Pinpoint the cell where the given text exists, returning its (x, y) midpoint coordinate. 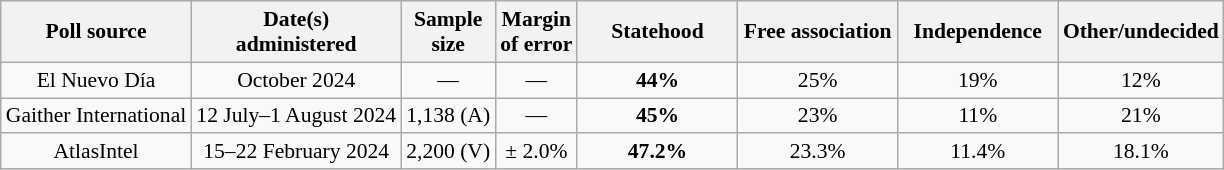
23% (818, 116)
± 2.0% (536, 152)
Independence (978, 32)
AtlasIntel (96, 152)
47.2% (657, 152)
Statehood (657, 32)
12% (1141, 80)
El Nuevo Día (96, 80)
11% (978, 116)
October 2024 (296, 80)
Free association (818, 32)
25% (818, 80)
Marginof error (536, 32)
Date(s)administered (296, 32)
Poll source (96, 32)
18.1% (1141, 152)
1,138 (A) (448, 116)
19% (978, 80)
2,200 (V) (448, 152)
11.4% (978, 152)
44% (657, 80)
Gaither International (96, 116)
Samplesize (448, 32)
15–22 February 2024 (296, 152)
45% (657, 116)
21% (1141, 116)
Other/undecided (1141, 32)
12 July–1 August 2024 (296, 116)
23.3% (818, 152)
